Scan for the cell matching the given text and deliver its [X, Y] coordinate at center. 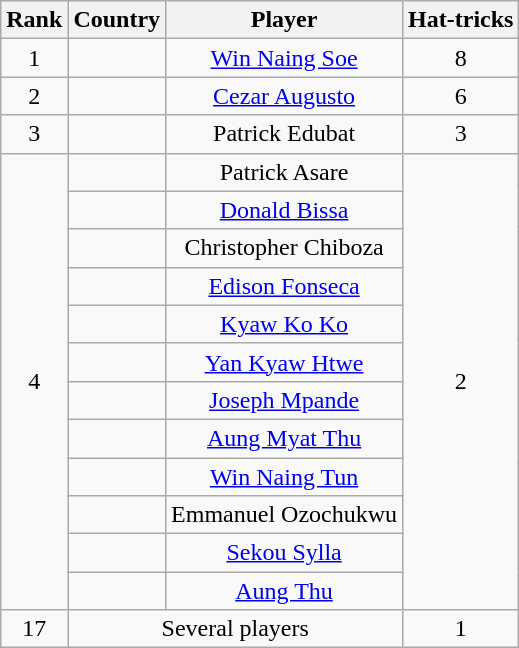
Win Naing Tun [284, 477]
Patrick Edubat [284, 134]
Patrick Asare [284, 172]
8 [461, 58]
Cezar Augusto [284, 96]
Sekou Sylla [284, 553]
Joseph Mpande [284, 400]
Several players [236, 629]
Aung Myat Thu [284, 438]
17 [34, 629]
Player [284, 20]
4 [34, 382]
Country [117, 20]
Hat-tricks [461, 20]
Christopher Chiboza [284, 248]
Kyaw Ko Ko [284, 324]
Yan Kyaw Htwe [284, 362]
Aung Thu [284, 591]
6 [461, 96]
Donald Bissa [284, 210]
Win Naing Soe [284, 58]
Emmanuel Ozochukwu [284, 515]
Edison Fonseca [284, 286]
Rank [34, 20]
